Capture the cell that displays the provided text and extract its [x, y] central coordinate. 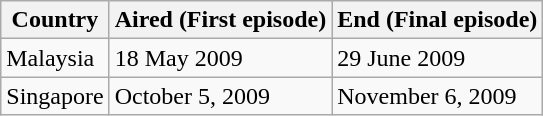
29 June 2009 [438, 58]
Country [55, 20]
Singapore [55, 96]
Aired (First episode) [220, 20]
18 May 2009 [220, 58]
October 5, 2009 [220, 96]
Malaysia [55, 58]
End (Final episode) [438, 20]
November 6, 2009 [438, 96]
